Extract the (x, y) coordinate from the center of the cell holding the provided text.  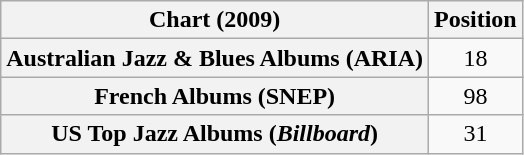
98 (476, 96)
Position (476, 20)
31 (476, 134)
US Top Jazz Albums (Billboard) (215, 134)
French Albums (SNEP) (215, 96)
Australian Jazz & Blues Albums (ARIA) (215, 58)
18 (476, 58)
Chart (2009) (215, 20)
